Identify which cell holds the provided text, then report its [x, y] central coordinate. 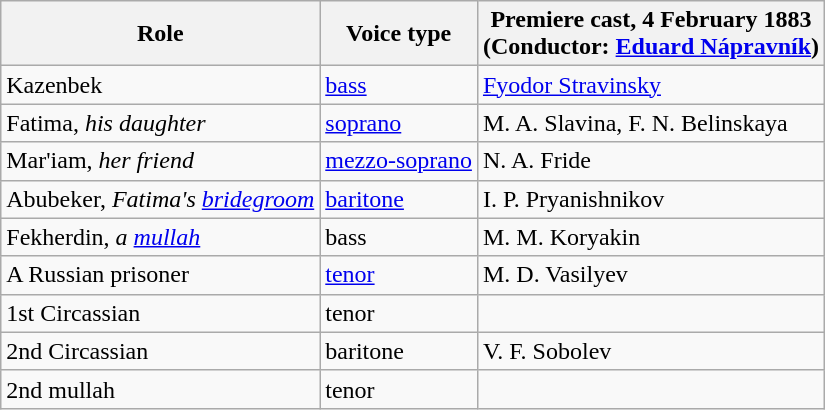
mezzo-soprano [399, 161]
Abubeker, Fatima's bridegroom [160, 199]
V. F. Sobolev [650, 351]
Kazenbek [160, 85]
A Russian prisoner [160, 275]
N. A. Fride [650, 161]
M. D. Vasilyev [650, 275]
Voice type [399, 34]
I. P. Pryanishnikov [650, 199]
soprano [399, 123]
2nd Circassian [160, 351]
M. M. Koryakin [650, 237]
Mar'iam, her friend [160, 161]
Fekherdin, a mullah [160, 237]
1st Circassian [160, 313]
Fyodor Stravinsky [650, 85]
Role [160, 34]
2nd mullah [160, 389]
M. A. Slavina, F. N. Belinskaya [650, 123]
Premiere cast, 4 February 1883(Conductor: Eduard Nápravník) [650, 34]
Fatima, his daughter [160, 123]
